Find where the given text appears and provide that cell's center as (x, y) coordinate. 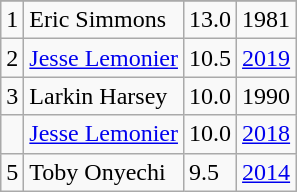
Toby Onyechi (104, 172)
9.5 (210, 172)
2 (12, 58)
1 (12, 20)
1990 (266, 96)
5 (12, 172)
Larkin Harsey (104, 96)
3 (12, 96)
1981 (266, 20)
2018 (266, 134)
2019 (266, 58)
13.0 (210, 20)
10.5 (210, 58)
2014 (266, 172)
Eric Simmons (104, 20)
